Determine the [x, y] coordinate at the center of the cell enclosing the given text.  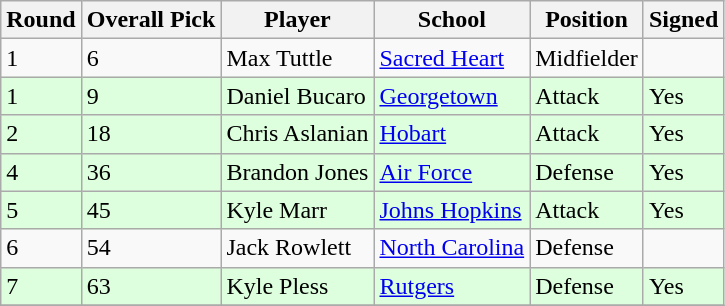
63 [151, 286]
5 [41, 210]
Kyle Marr [298, 210]
45 [151, 210]
Position [587, 20]
Brandon Jones [298, 172]
36 [151, 172]
Round [41, 20]
Kyle Pless [298, 286]
Midfielder [587, 58]
Daniel Bucaro [298, 96]
Player [298, 20]
Johns Hopkins [452, 210]
9 [151, 96]
Sacred Heart [452, 58]
North Carolina [452, 248]
Chris Aslanian [298, 134]
Jack Rowlett [298, 248]
School [452, 20]
Georgetown [452, 96]
18 [151, 134]
Hobart [452, 134]
Overall Pick [151, 20]
Rutgers [452, 286]
Air Force [452, 172]
7 [41, 286]
4 [41, 172]
2 [41, 134]
Max Tuttle [298, 58]
Signed [683, 20]
54 [151, 248]
